Return the [x, y] coordinate for the center point of the cell that contains the specified text.  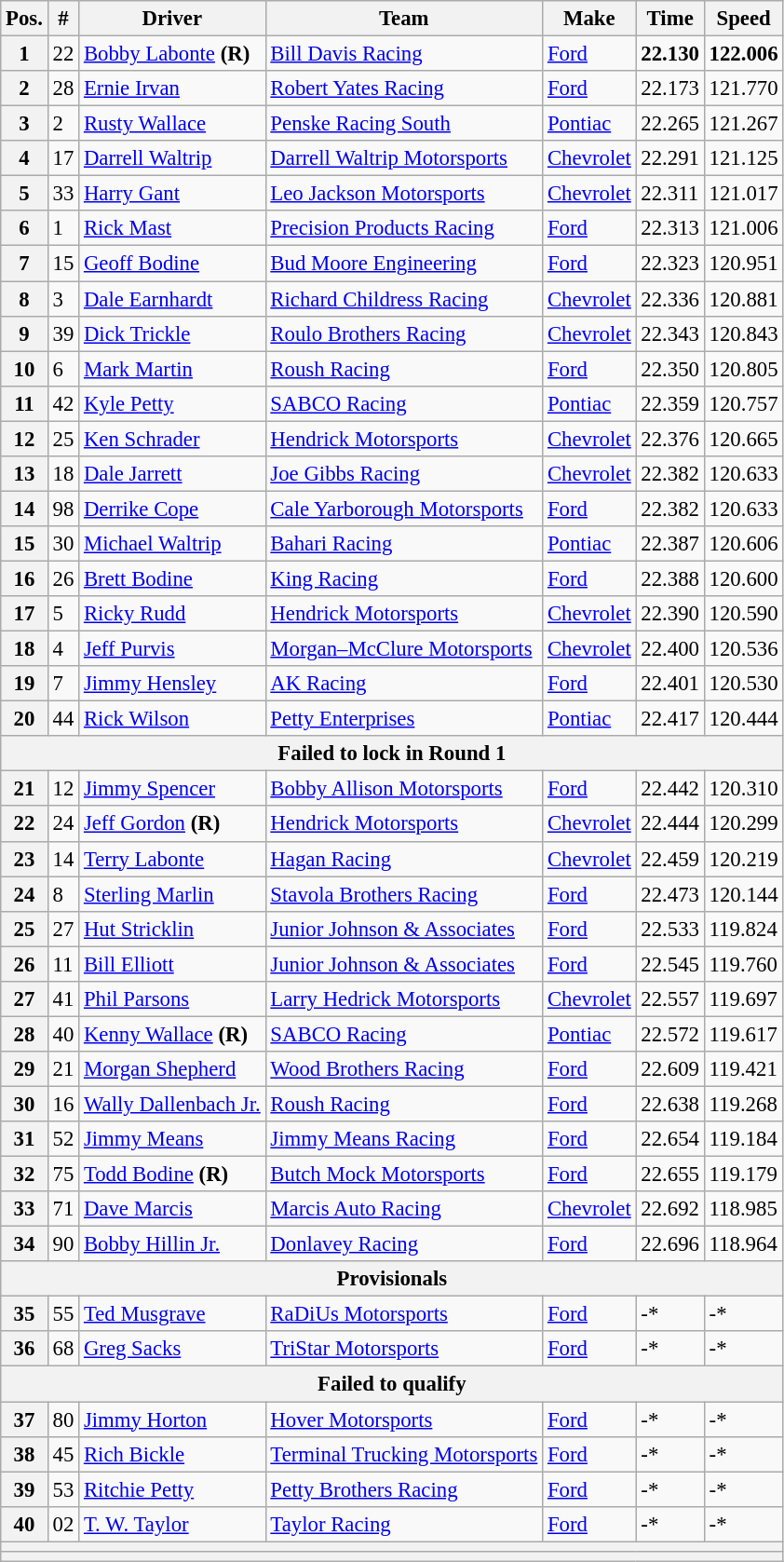
80 [63, 1419]
120.600 [743, 578]
Driver [172, 19]
38 [24, 1454]
120.536 [743, 649]
22.401 [670, 684]
22.655 [670, 1175]
Petty Brothers Racing [404, 1489]
119.697 [743, 999]
120.805 [743, 369]
Bahari Racing [404, 544]
Ken Schrader [172, 439]
Jeff Gordon (R) [172, 824]
121.006 [743, 228]
Richard Childress Racing [404, 299]
22.442 [670, 789]
45 [63, 1454]
68 [63, 1350]
41 [63, 999]
Petty Enterprises [404, 719]
Precision Products Racing [404, 228]
Michael Waltrip [172, 544]
22.265 [670, 124]
22.473 [670, 894]
22.638 [670, 1104]
02 [63, 1524]
Leo Jackson Motorsports [404, 194]
44 [63, 719]
120.606 [743, 544]
22.459 [670, 859]
Terry Labonte [172, 859]
53 [63, 1489]
22.572 [670, 1034]
119.421 [743, 1069]
22.376 [670, 439]
120.444 [743, 719]
10 [24, 369]
120.590 [743, 614]
34 [24, 1244]
Mark Martin [172, 369]
22.359 [670, 403]
13 [24, 474]
119.760 [743, 964]
Harry Gant [172, 194]
Bobby Hillin Jr. [172, 1244]
119.184 [743, 1139]
22.545 [670, 964]
Time [670, 19]
Ted Musgrave [172, 1314]
37 [24, 1419]
35 [24, 1314]
22.336 [670, 299]
90 [63, 1244]
22.654 [670, 1139]
36 [24, 1350]
22.291 [670, 158]
Hover Motorsports [404, 1419]
Geoff Bodine [172, 264]
Kyle Petty [172, 403]
Jimmy Spencer [172, 789]
22.313 [670, 228]
Dale Jarrett [172, 474]
Darrell Waltrip Motorsports [404, 158]
Wally Dallenbach Jr. [172, 1104]
120.299 [743, 824]
120.310 [743, 789]
Taylor Racing [404, 1524]
121.267 [743, 124]
Jimmy Horton [172, 1419]
22.417 [670, 719]
Pos. [24, 19]
22.400 [670, 649]
Jimmy Means Racing [404, 1139]
Brett Bodine [172, 578]
Ernie Irvan [172, 88]
Team [404, 19]
Marcis Auto Racing [404, 1209]
120.757 [743, 403]
Cale Yarborough Motorsports [404, 509]
Butch Mock Motorsports [404, 1175]
Bill Elliott [172, 964]
TriStar Motorsports [404, 1350]
Larry Hedrick Motorsports [404, 999]
# [63, 19]
Make [589, 19]
Phil Parsons [172, 999]
Bobby Labonte (R) [172, 54]
22.692 [670, 1209]
AK Racing [404, 684]
119.617 [743, 1034]
Rich Bickle [172, 1454]
120.219 [743, 859]
22.390 [670, 614]
22.311 [670, 194]
Penske Racing South [404, 124]
Roulo Brothers Racing [404, 333]
22.387 [670, 544]
22.609 [670, 1069]
Hagan Racing [404, 859]
Kenny Wallace (R) [172, 1034]
22.388 [670, 578]
Provisionals [392, 1279]
Hut Stricklin [172, 929]
Ricky Rudd [172, 614]
71 [63, 1209]
22.323 [670, 264]
Rick Mast [172, 228]
22.173 [670, 88]
Jimmy Hensley [172, 684]
120.843 [743, 333]
Rusty Wallace [172, 124]
120.665 [743, 439]
22.444 [670, 824]
Failed to lock in Round 1 [392, 754]
31 [24, 1139]
22.130 [670, 54]
Rick Wilson [172, 719]
75 [63, 1175]
Bobby Allison Motorsports [404, 789]
Stavola Brothers Racing [404, 894]
23 [24, 859]
Terminal Trucking Motorsports [404, 1454]
55 [63, 1314]
98 [63, 509]
120.144 [743, 894]
Bill Davis Racing [404, 54]
Morgan–McClure Motorsports [404, 649]
120.881 [743, 299]
Bud Moore Engineering [404, 264]
Jimmy Means [172, 1139]
22.343 [670, 333]
Greg Sacks [172, 1350]
19 [24, 684]
Dave Marcis [172, 1209]
22.696 [670, 1244]
118.985 [743, 1209]
Jeff Purvis [172, 649]
22.350 [670, 369]
Robert Yates Racing [404, 88]
Derrike Cope [172, 509]
Sterling Marlin [172, 894]
22.533 [670, 929]
9 [24, 333]
42 [63, 403]
King Racing [404, 578]
52 [63, 1139]
120.530 [743, 684]
119.824 [743, 929]
121.770 [743, 88]
Failed to qualify [392, 1384]
29 [24, 1069]
Todd Bodine (R) [172, 1175]
119.179 [743, 1175]
121.125 [743, 158]
Joe Gibbs Racing [404, 474]
22.557 [670, 999]
Ritchie Petty [172, 1489]
120.951 [743, 264]
Speed [743, 19]
RaDiUs Motorsports [404, 1314]
118.964 [743, 1244]
119.268 [743, 1104]
Wood Brothers Racing [404, 1069]
T. W. Taylor [172, 1524]
121.017 [743, 194]
32 [24, 1175]
20 [24, 719]
Dale Earnhardt [172, 299]
Donlavey Racing [404, 1244]
Morgan Shepherd [172, 1069]
Dick Trickle [172, 333]
122.006 [743, 54]
Darrell Waltrip [172, 158]
